Detect which cell encompasses the target text, then output its [x, y] center coordinate. 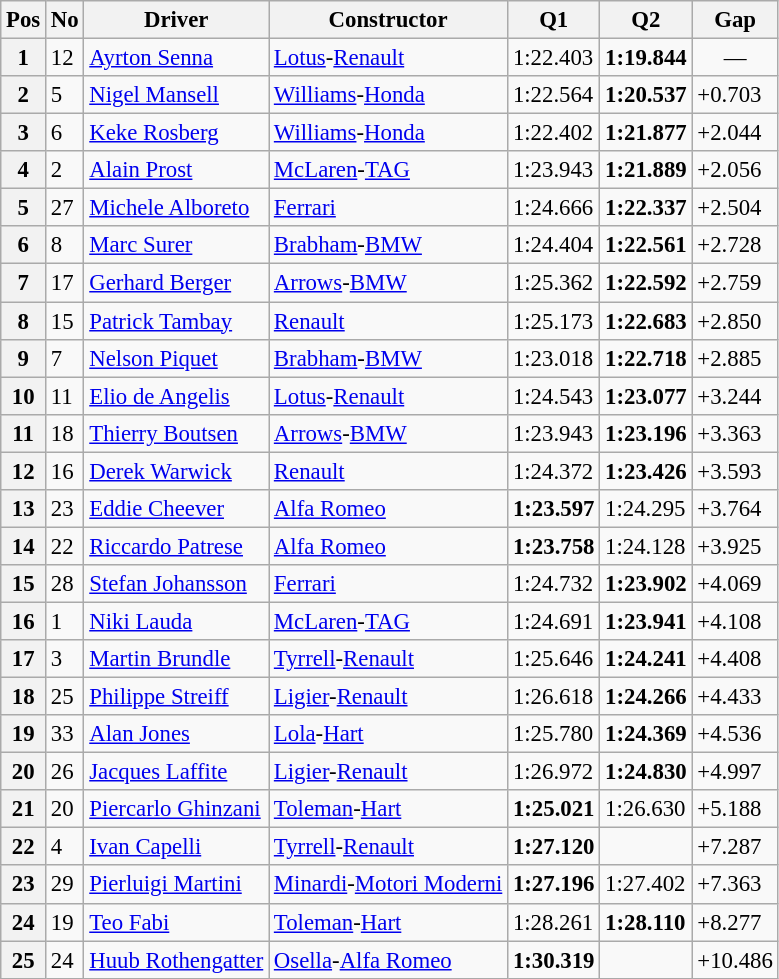
Ayrton Senna [176, 58]
Huub Rothengatter [176, 960]
Keke Rosberg [176, 133]
Michele Alboreto [176, 208]
1:23.597 [554, 509]
10 [24, 396]
Piercarlo Ghinzani [176, 809]
+7.287 [735, 847]
+5.188 [735, 809]
1:30.319 [554, 960]
1:20.537 [646, 95]
1:24.128 [646, 546]
Gerhard Berger [176, 283]
Niki Lauda [176, 621]
+2.885 [735, 358]
+4.433 [735, 697]
+4.997 [735, 772]
1:23.758 [554, 546]
Gap [735, 20]
1:25.646 [554, 659]
1:24.266 [646, 697]
Elio de Angelis [176, 396]
1:22.718 [646, 358]
+4.536 [735, 734]
1:23.426 [646, 471]
1:22.561 [646, 245]
1:25.780 [554, 734]
1:19.844 [646, 58]
Nigel Mansell [176, 95]
Minardi-Motori Moderni [388, 885]
1:24.404 [554, 245]
Osella-Alfa Romeo [388, 960]
1:25.362 [554, 283]
1:22.402 [554, 133]
+3.925 [735, 546]
Jacques Laffite [176, 772]
Ivan Capelli [176, 847]
13 [24, 509]
1:24.241 [646, 659]
Eddie Cheever [176, 509]
1:26.972 [554, 772]
14 [24, 546]
1:25.021 [554, 809]
Marc Surer [176, 245]
1:23.196 [646, 433]
Alan Jones [176, 734]
Riccardo Patrese [176, 546]
1:24.369 [646, 734]
1:24.830 [646, 772]
1:23.902 [646, 584]
1:22.592 [646, 283]
1:24.295 [646, 509]
29 [65, 885]
Teo Fabi [176, 922]
27 [65, 208]
1:28.110 [646, 922]
+2.504 [735, 208]
+2.056 [735, 170]
28 [65, 584]
+8.277 [735, 922]
1:24.666 [554, 208]
1:22.403 [554, 58]
Pierluigi Martini [176, 885]
+3.764 [735, 509]
+2.759 [735, 283]
+4.108 [735, 621]
1:24.732 [554, 584]
1:22.564 [554, 95]
Alain Prost [176, 170]
+10.486 [735, 960]
1:24.691 [554, 621]
1:23.018 [554, 358]
1:25.173 [554, 321]
+3.244 [735, 396]
1:21.877 [646, 133]
Lola-Hart [388, 734]
+7.363 [735, 885]
1:27.196 [554, 885]
+3.593 [735, 471]
Stefan Johansson [176, 584]
9 [24, 358]
+2.044 [735, 133]
+2.728 [735, 245]
Philippe Streiff [176, 697]
— [735, 58]
1:27.402 [646, 885]
1:24.543 [554, 396]
+2.850 [735, 321]
33 [65, 734]
1:26.618 [554, 697]
1:22.337 [646, 208]
26 [65, 772]
21 [24, 809]
1:24.372 [554, 471]
1:27.120 [554, 847]
1:26.630 [646, 809]
Patrick Tambay [176, 321]
1:23.077 [646, 396]
Driver [176, 20]
Derek Warwick [176, 471]
Martin Brundle [176, 659]
Constructor [388, 20]
+4.069 [735, 584]
+0.703 [735, 95]
+4.408 [735, 659]
No [65, 20]
1:21.889 [646, 170]
1:28.261 [554, 922]
Q2 [646, 20]
1:23.941 [646, 621]
1:22.683 [646, 321]
Pos [24, 20]
Nelson Piquet [176, 358]
+3.363 [735, 433]
Q1 [554, 20]
Thierry Boutsen [176, 433]
